Scan for the cell matching the given text and deliver its (X, Y) coordinate at center. 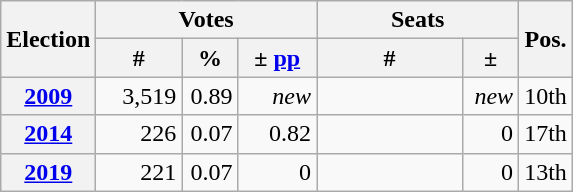
0.82 (278, 134)
2014 (48, 134)
± pp (278, 58)
10th (546, 96)
13th (546, 172)
2019 (48, 172)
Seats (417, 20)
2009 (48, 96)
17th (546, 134)
Votes (206, 20)
226 (139, 134)
221 (139, 172)
Election (48, 39)
Pos. (546, 39)
0.89 (210, 96)
3,519 (139, 96)
± (491, 58)
% (210, 58)
